Provide the (x, y) coordinate of the cell's center where the given text is located.  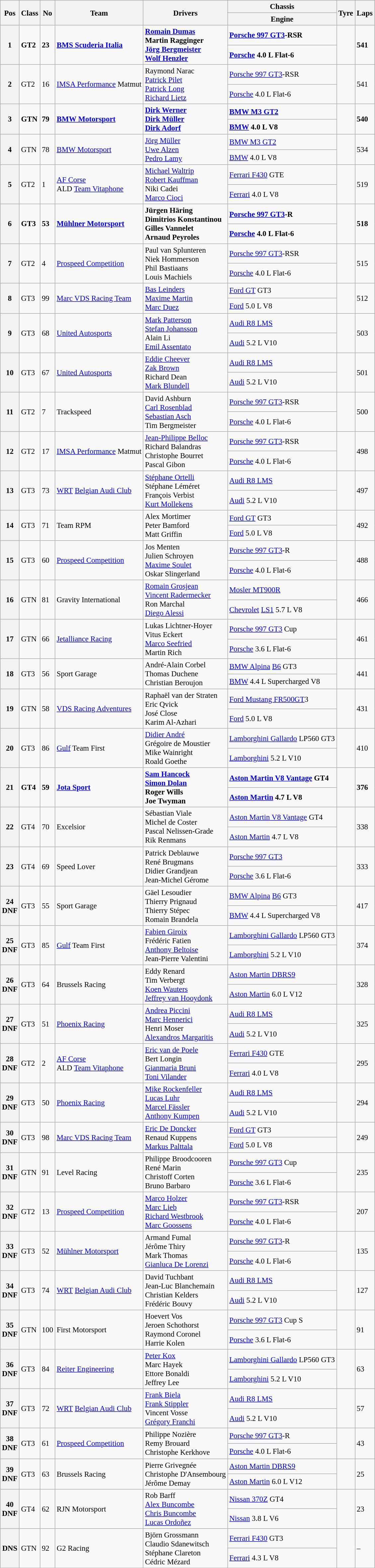
70 (48, 827)
Mark Patterson Stefan Johansson Alain Li Emil Assentato (186, 333)
540 (365, 119)
71 (48, 526)
25 (365, 1474)
431 (365, 709)
Paul van Splunteren Niek Hommerson Phil Bastiaans Louis Machiels (186, 264)
294 (365, 1103)
55 (48, 906)
Jürgen Häring Dimitrios Konstantinou Gilles Vannelet Arnaud Peyroles (186, 224)
Michael Waltrip Robert Kauffman Niki Cadei Marco Cioci (186, 185)
19 (10, 709)
Excelsior (99, 827)
249 (365, 1137)
Dirk Werner Dirk Müller Dirk Adorf (186, 119)
30DNF (10, 1137)
58 (48, 709)
50 (48, 1103)
8 (10, 298)
10 (10, 372)
Stéphane Ortelli Stéphane Léméret François Verbist Kurt Mollekens (186, 491)
Speed Lover (99, 867)
Philippe Broodcooren René Marin Christoff Corten Bruno Barbaro (186, 1173)
488 (365, 560)
61 (48, 1444)
Didier André Grégoire de Moustier Mike Wainright Roald Goethe (186, 748)
417 (365, 906)
325 (365, 1024)
André-Alain Corbel Thomas Duchene Christian Beroujon (186, 674)
Eddie Cheever Zak Brown Richard Dean Mark Blundell (186, 372)
127 (365, 1291)
No (48, 13)
Marco Holzer Marc Lieb Richard Westbrook Marc Goossens (186, 1212)
Ford Mustang FR500GT3 (282, 699)
Gravity International (99, 600)
38DNF (10, 1444)
Gäel Lesoudier Thierry Prignaud Thierry Stépec Romain Brandela (186, 906)
David Ashburn Carl Rosenblad Sebastian Asch Tim Bergmeister (186, 412)
VDS Racing Adventures (99, 709)
500 (365, 412)
92 (48, 1548)
39DNF (10, 1474)
Jörg Müller Uwe Alzen Pedro Lamy (186, 150)
85 (48, 945)
60 (48, 560)
534 (365, 150)
18 (10, 674)
36DNF (10, 1369)
328 (365, 985)
31DNF (10, 1173)
374 (365, 945)
519 (365, 185)
12 (10, 452)
135 (365, 1251)
Romain Dumas Martin Ragginger Jörg Bergmeister Wolf Henzler (186, 45)
Lukas Lichtner-Hoyer Vitus Eckert Marco Seefried Martin Rich (186, 639)
503 (365, 333)
84 (48, 1369)
98 (48, 1137)
34DNF (10, 1291)
14 (10, 526)
Nissan 3.8 L V6 (282, 1519)
333 (365, 867)
497 (365, 491)
Patrick Deblauwe René Brugmans Didier Grandjean Jean-Michel Gérome (186, 867)
Eric De Doncker Renaud Kuppens Markus Palttala (186, 1137)
376 (365, 787)
Team RPM (99, 526)
100 (48, 1330)
Chassis (282, 7)
40DNF (10, 1509)
515 (365, 264)
57 (365, 1409)
G2 Racing (99, 1548)
466 (365, 600)
Pos (10, 13)
Hoevert Vos Jeroen Schothorst Raymond Coronel Harrie Kolen (186, 1330)
25DNF (10, 945)
Porsche 997 GT3 Cup S (282, 1320)
Eric van de Poele Bert Longin Gianmaria Bruni Toni Vilander (186, 1063)
33DNF (10, 1251)
Tyre (346, 13)
28DNF (10, 1063)
David Tuchbant Jean-Luc Blanchemain Christian Kelders Frédéric Bouvy (186, 1291)
59 (48, 787)
5 (10, 185)
Mosler MT900R (282, 590)
78 (48, 150)
62 (48, 1509)
Jetalliance Racing (99, 639)
Armand Fumal Jérôme Thiry Mark Thomas Gianluca De Lorenzi (186, 1251)
Level Racing (99, 1173)
69 (48, 867)
207 (365, 1212)
Fabien Giroix Frédéric Fatien Anthony Beltoise Jean-Pierre Valentini (186, 945)
Ferrari 4.3 L V8 (282, 1558)
51 (48, 1024)
11 (10, 412)
Rob Barff Alex Buncombe Chris Buncombe Lucas Ordoñez (186, 1509)
Jota Sport (99, 787)
79 (48, 119)
Class (30, 13)
498 (365, 452)
Chevrolet LS1 5.7 L V8 (282, 610)
Raphaël van der Straten Eric Qvick José Close Karim Al-Azhari (186, 709)
Bas Leinders Maxime Martin Marc Duez (186, 298)
492 (365, 526)
22 (10, 827)
68 (48, 333)
52 (48, 1251)
Sébastian Viale Michel de Coster Pascal Nelissen-Grade Rik Renmans (186, 827)
15 (10, 560)
20 (10, 748)
DNS (10, 1548)
461 (365, 639)
Pierre Grivegnée Christophe D'Ansembourg Jérôme Demay (186, 1474)
21 (10, 787)
32DNF (10, 1212)
235 (365, 1173)
73 (48, 491)
Drivers (186, 13)
29DNF (10, 1103)
441 (365, 674)
410 (365, 748)
Nissan 370Z GT4 (282, 1499)
First Motorsport (99, 1330)
72 (48, 1409)
64 (48, 985)
Trackspeed (99, 412)
RJN Motorsport (99, 1509)
99 (48, 298)
512 (365, 298)
518 (365, 224)
Jos Menten Julien Schroyen Maxime Soulet Oskar Slingerland (186, 560)
– (365, 1548)
BMS Scuderia Italia (99, 45)
Eddy Renard Tim Verbergt Koen Wauters Jeffrey van Hooydonk (186, 985)
3 (10, 119)
Engine (282, 19)
67 (48, 372)
43 (365, 1444)
Porsche 997 GT3 (282, 857)
Philippe Nozière Remy Brouard Christophe Kerkhove (186, 1444)
501 (365, 372)
Andrea Piccini Marc Hennerici Henri Moser Alexandros Margaritis (186, 1024)
9 (10, 333)
86 (48, 748)
Jean-Philippe Belloc Richard Balandras Christophe Bourret Pascal Gibon (186, 452)
Team (99, 13)
Mike Rockenfeller Lucas Luhr Marcel Fässler Anthony Kumpen (186, 1103)
Ferrari F430 GT3 (282, 1538)
Frank Biela Frank Stippler Vincent Vosse Grégory Franchi (186, 1409)
35DNF (10, 1330)
74 (48, 1291)
338 (365, 827)
53 (48, 224)
24DNF (10, 906)
Romain Grosjean Vincent Radermecker Ron Marchal Diego Alessi (186, 600)
66 (48, 639)
295 (365, 1063)
81 (48, 600)
Sam Hancock Simon Dolan Roger Wills Joe Twyman (186, 787)
Alex Mortimer Peter Bamford Matt Griffin (186, 526)
Laps (365, 13)
37DNF (10, 1409)
Reiter Engineering (99, 1369)
Raymond Narac Patrick Pilet Patrick Long Richard Lietz (186, 84)
6 (10, 224)
Peter Kox Marc Hayek Ettore Bonaldi Jeffrey Lee (186, 1369)
27DNF (10, 1024)
26DNF (10, 985)
Björn Grossmann Claudio Sdanewitsch Stéphane Clareton Cédric Mézard (186, 1548)
56 (48, 674)
